For the text-containing cell, return its midpoint in (x, y) coordinate format. 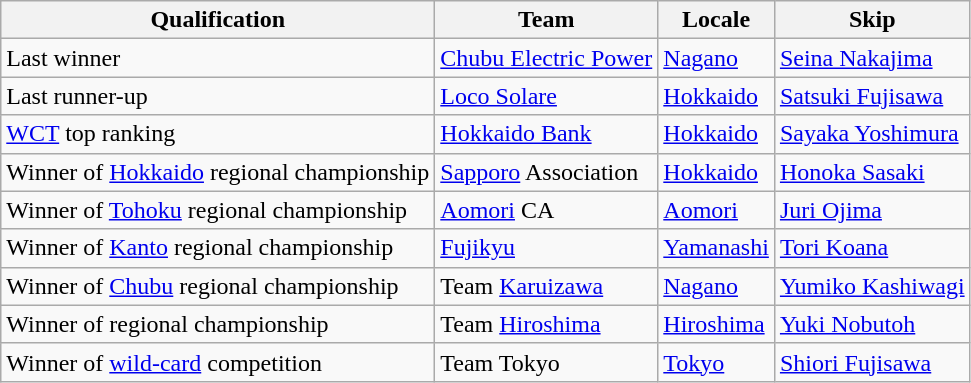
Winner of regional championship (218, 324)
Juri Ojima (872, 210)
Winner of Kanto regional championship (218, 248)
Locale (716, 20)
Shiori Fujisawa (872, 362)
Winner of Hokkaido regional championship (218, 172)
Sapporo Association (546, 172)
Last runner-up (218, 96)
Hokkaido Bank (546, 134)
Qualification (218, 20)
Team (546, 20)
Satsuki Fujisawa (872, 96)
Skip (872, 20)
Team Hiroshima (546, 324)
Last winner (218, 58)
Tori Koana (872, 248)
Fujikyu (546, 248)
Loco Solare (546, 96)
Aomori CA (546, 210)
Hiroshima (716, 324)
Winner of wild-card competition (218, 362)
Team Karuizawa (546, 286)
Sayaka Yoshimura (872, 134)
Yuki Nobutoh (872, 324)
Chubu Electric Power (546, 58)
Honoka Sasaki (872, 172)
Winner of Chubu regional championship (218, 286)
Seina Nakajima (872, 58)
Yumiko Kashiwagi (872, 286)
WCT top ranking (218, 134)
Team Tokyo (546, 362)
Tokyo (716, 362)
Winner of Tohoku regional championship (218, 210)
Yamanashi (716, 248)
Aomori (716, 210)
